Extract the [x, y] coordinate from the center of the cell holding the provided text.  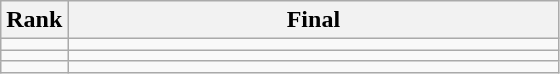
Final [314, 20]
Rank [34, 20]
